Provide the (X, Y) coordinate of the cell's center where the given text is located.  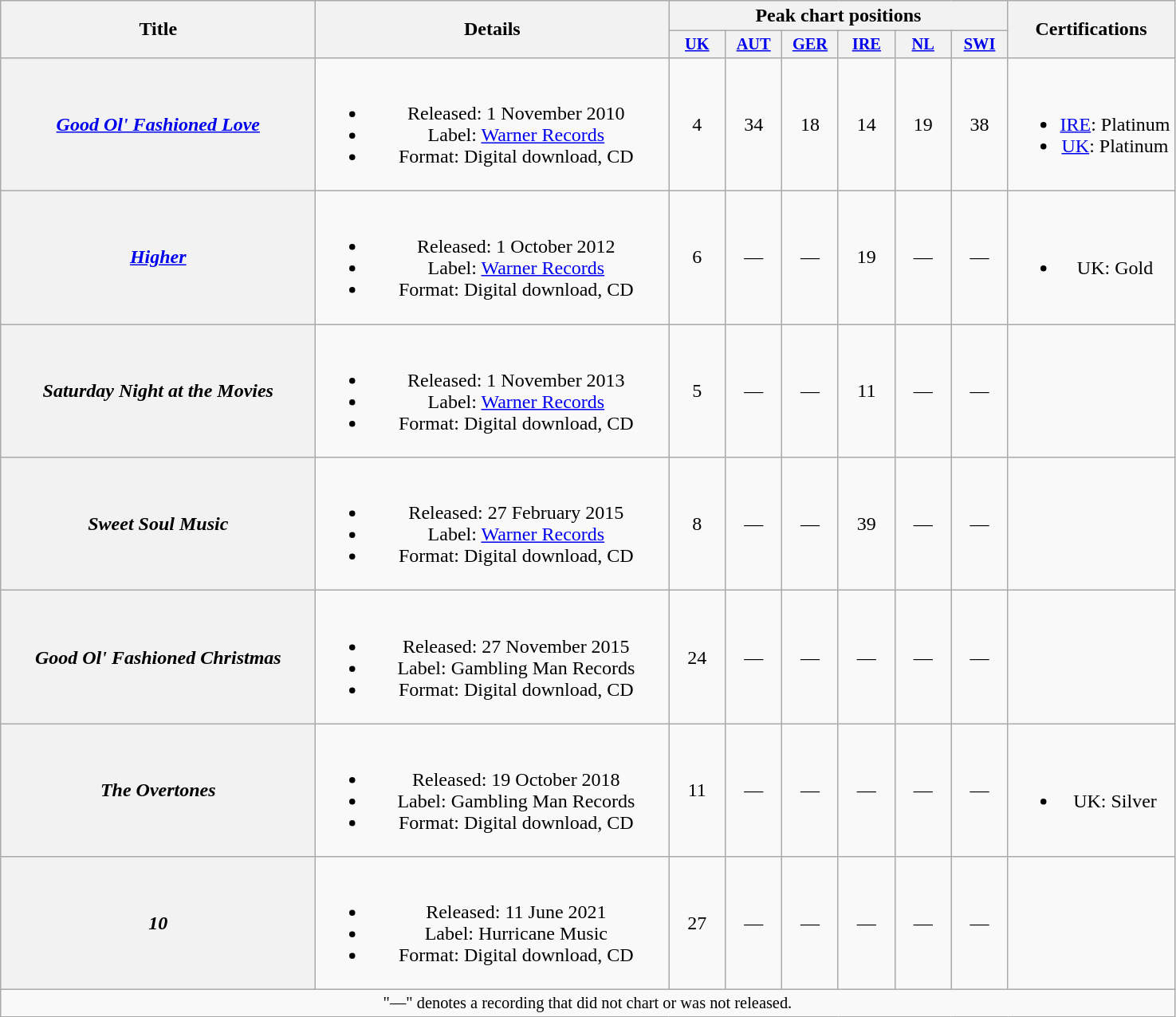
39 (866, 524)
"—" denotes a recording that did not chart or was not released. (588, 1003)
Title (158, 29)
UK: Gold (1091, 258)
6 (697, 258)
The Overtones (158, 791)
SWI (979, 45)
Saturday Night at the Movies (158, 391)
Peak chart positions (839, 16)
Sweet Soul Music (158, 524)
IRE: PlatinumUK: Platinum (1091, 124)
Good Ol' Fashioned Christmas (158, 657)
10 (158, 923)
NL (923, 45)
Details (493, 29)
24 (697, 657)
IRE (866, 45)
Released: 19 October 2018Label: Gambling Man RecordsFormat: Digital download, CD (493, 791)
Released: 1 October 2012Label: Warner RecordsFormat: Digital download, CD (493, 258)
8 (697, 524)
Released: 27 November 2015Label: Gambling Man RecordsFormat: Digital download, CD (493, 657)
UK (697, 45)
Higher (158, 258)
27 (697, 923)
Released: 11 June 2021Label: Hurricane MusicFormat: Digital download, CD (493, 923)
AUT (754, 45)
18 (810, 124)
Certifications (1091, 29)
Released: 27 February 2015Label: Warner RecordsFormat: Digital download, CD (493, 524)
4 (697, 124)
5 (697, 391)
Released: 1 November 2010Label: Warner RecordsFormat: Digital download, CD (493, 124)
GER (810, 45)
Good Ol' Fashioned Love (158, 124)
34 (754, 124)
Released: 1 November 2013Label: Warner RecordsFormat: Digital download, CD (493, 391)
14 (866, 124)
UK: Silver (1091, 791)
38 (979, 124)
